Return [X, Y] of the center of cell containing provided text 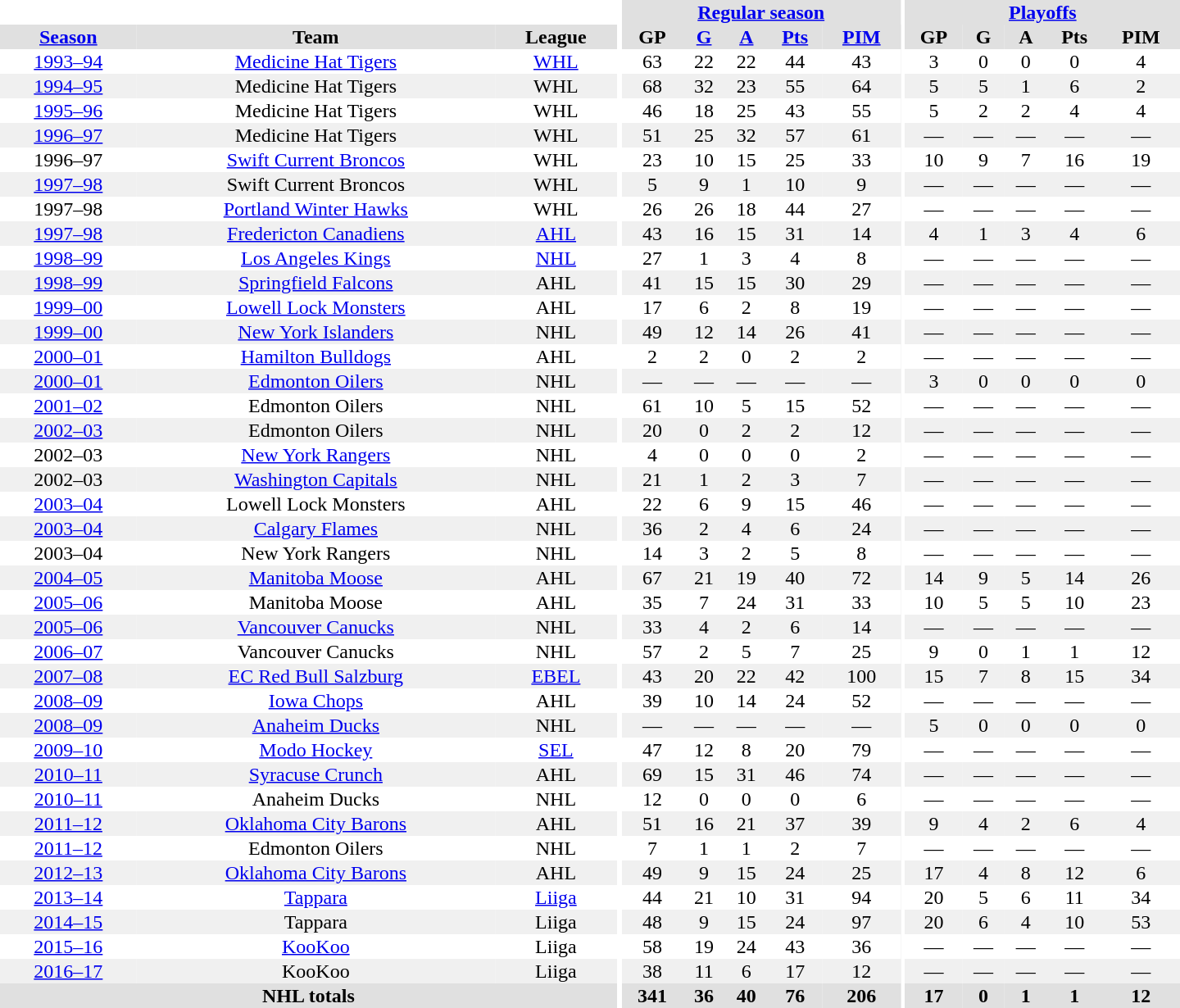
42 [795, 676]
2001–02 [69, 406]
64 [862, 86]
94 [862, 897]
Syracuse Crunch [316, 774]
EBEL [556, 676]
2006–07 [69, 652]
30 [795, 283]
2015–16 [69, 947]
2007–08 [69, 676]
48 [652, 922]
Springfield Falcons [316, 283]
League [556, 37]
Modo Hockey [316, 750]
35 [652, 602]
2013–14 [69, 897]
1995–96 [69, 111]
79 [862, 750]
Team [316, 37]
Portland Winter Hawks [316, 209]
37 [795, 824]
76 [795, 996]
Los Angeles Kings [316, 258]
1993–94 [69, 61]
Season [69, 37]
72 [862, 578]
97 [862, 922]
100 [862, 676]
Regular season [761, 12]
58 [652, 947]
Playoffs [1042, 12]
2012–13 [69, 873]
SEL [556, 750]
2016–17 [69, 971]
New York Islanders [316, 332]
63 [652, 61]
2004–05 [69, 578]
1994–95 [69, 86]
Calgary Flames [316, 529]
53 [1141, 922]
341 [652, 996]
67 [652, 578]
29 [862, 283]
68 [652, 86]
74 [862, 774]
Iowa Chops [316, 701]
2014–15 [69, 922]
206 [862, 996]
Hamilton Bulldogs [316, 356]
Fredericton Canadiens [316, 234]
Washington Capitals [316, 479]
NHL totals [308, 996]
38 [652, 971]
2009–10 [69, 750]
69 [652, 774]
EC Red Bull Salzburg [316, 676]
47 [652, 750]
